Detect which cell encompasses the target text, then output its (x, y) center coordinate. 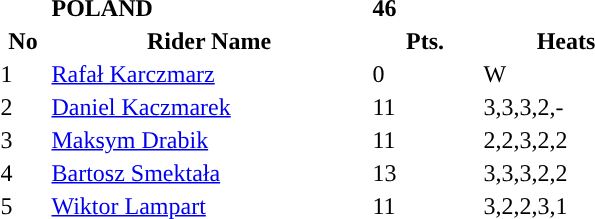
Rider Name (209, 41)
Maksym Drabik (209, 140)
0 (425, 74)
Bartosz Smektała (209, 173)
Daniel Kaczmarek (209, 107)
13 (425, 173)
Rafał Karczmarz (209, 74)
Pts. (425, 41)
